Capture the cell that displays the provided text and extract its (X, Y) central coordinate. 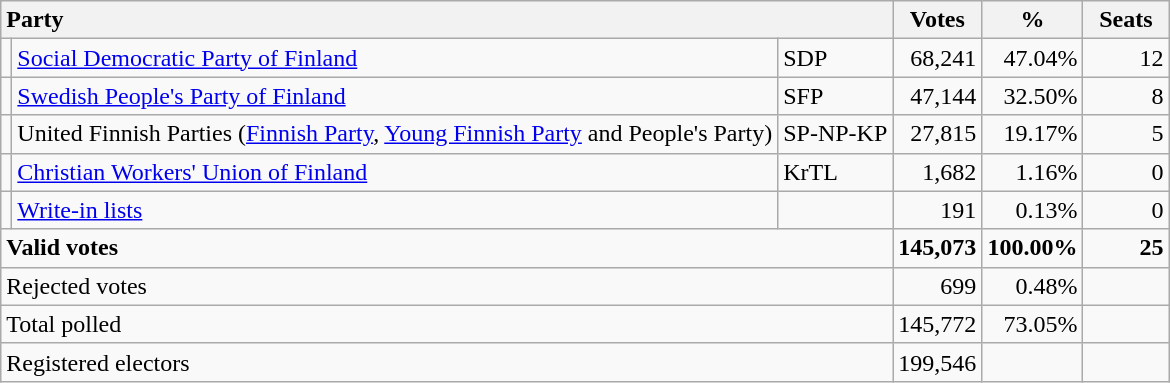
145,073 (938, 248)
Party (447, 20)
Swedish People's Party of Finland (395, 96)
0.13% (1032, 210)
1,682 (938, 172)
Christian Workers' Union of Finland (395, 172)
Social Democratic Party of Finland (395, 58)
19.17% (1032, 134)
Seats (1126, 20)
SP-NP-KP (836, 134)
Registered electors (447, 362)
Total polled (447, 324)
25 (1126, 248)
1.16% (1032, 172)
SFP (836, 96)
191 (938, 210)
United Finnish Parties (Finnish Party, Young Finnish Party and People's Party) (395, 134)
32.50% (1032, 96)
SDP (836, 58)
12 (1126, 58)
Votes (938, 20)
5 (1126, 134)
Rejected votes (447, 286)
699 (938, 286)
Write-in lists (395, 210)
100.00% (1032, 248)
8 (1126, 96)
27,815 (938, 134)
47.04% (1032, 58)
68,241 (938, 58)
145,772 (938, 324)
Valid votes (447, 248)
0.48% (1032, 286)
KrTL (836, 172)
47,144 (938, 96)
199,546 (938, 362)
% (1032, 20)
73.05% (1032, 324)
